Find where the given text appears and provide that cell's center as (x, y) coordinate. 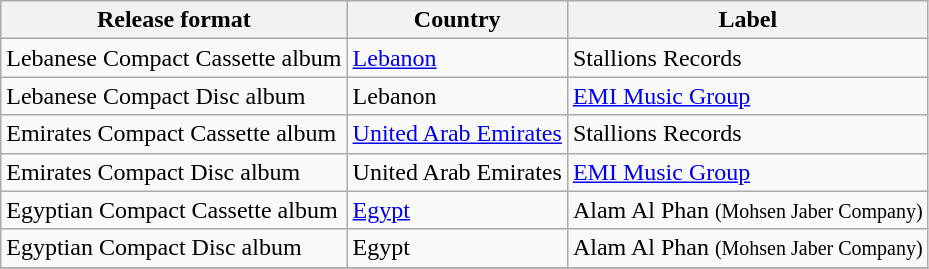
Emirates Compact Disc album (174, 172)
Release format (174, 20)
Egyptian Compact Cassette album (174, 210)
Label (748, 20)
Lebanese Compact Cassette album (174, 58)
Emirates Compact Cassette album (174, 134)
Egyptian Compact Disc album (174, 248)
Country (457, 20)
Lebanese Compact Disc album (174, 96)
